Extract the [X, Y] coordinate from the center of the cell holding the provided text.  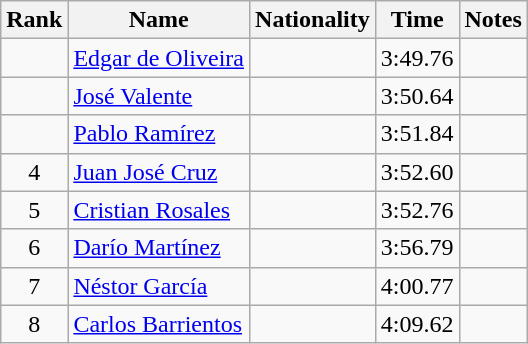
Edgar de Oliveira [159, 58]
Time [417, 20]
3:56.79 [417, 248]
Néstor García [159, 286]
4:00.77 [417, 286]
8 [34, 324]
Nationality [313, 20]
Juan José Cruz [159, 172]
Carlos Barrientos [159, 324]
Rank [34, 20]
3:52.76 [417, 210]
4:09.62 [417, 324]
3:50.64 [417, 96]
Pablo Ramírez [159, 134]
3:51.84 [417, 134]
Name [159, 20]
Cristian Rosales [159, 210]
4 [34, 172]
3:49.76 [417, 58]
6 [34, 248]
José Valente [159, 96]
5 [34, 210]
Darío Martínez [159, 248]
7 [34, 286]
3:52.60 [417, 172]
Notes [493, 20]
